Extract the (X, Y) coordinate from the center of the cell holding the provided text.  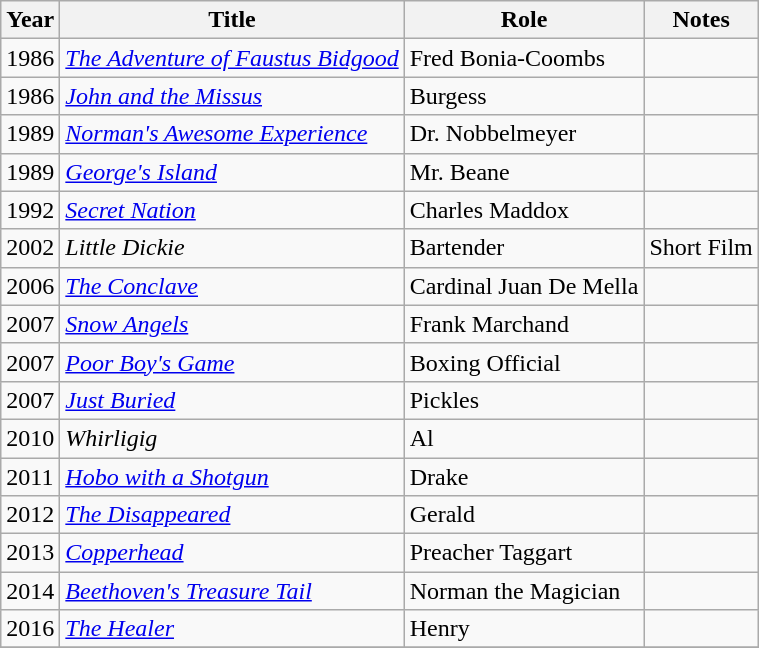
2013 (30, 553)
The Adventure of Faustus Bidgood (232, 58)
Charles Maddox (524, 210)
Norman's Awesome Experience (232, 134)
2012 (30, 515)
Little Dickie (232, 248)
Gerald (524, 515)
Norman the Magician (524, 591)
Short Film (701, 248)
Fred Bonia-Coombs (524, 58)
Just Buried (232, 400)
Secret Nation (232, 210)
Frank Marchand (524, 324)
2002 (30, 248)
Title (232, 20)
Hobo with a Shotgun (232, 477)
Year (30, 20)
The Disappeared (232, 515)
Boxing Official (524, 362)
Preacher Taggart (524, 553)
Whirligig (232, 438)
2014 (30, 591)
Dr. Nobbelmeyer (524, 134)
John and the Missus (232, 96)
Snow Angels (232, 324)
Role (524, 20)
Cardinal Juan De Mella (524, 286)
Beethoven's Treasure Tail (232, 591)
Pickles (524, 400)
Mr. Beane (524, 172)
Burgess (524, 96)
George's Island (232, 172)
1992 (30, 210)
Poor Boy's Game (232, 362)
The Healer (232, 629)
Copperhead (232, 553)
Bartender (524, 248)
Drake (524, 477)
Henry (524, 629)
2006 (30, 286)
2011 (30, 477)
2016 (30, 629)
Notes (701, 20)
2010 (30, 438)
Al (524, 438)
The Conclave (232, 286)
